Identify which cell holds the provided text, then report its [x, y] central coordinate. 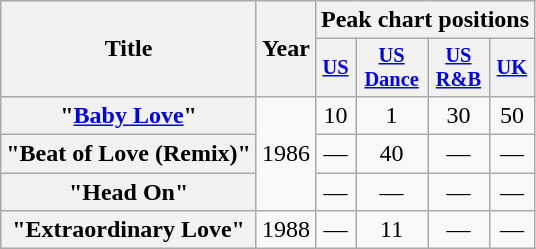
USDance [392, 68]
Year [286, 49]
1988 [286, 230]
"Beat of Love (Remix)" [129, 154]
UK [512, 68]
Peak chart positions [424, 20]
"Head On" [129, 192]
US [335, 68]
10 [335, 115]
"Baby Love" [129, 115]
1 [392, 115]
30 [459, 115]
1986 [286, 153]
11 [392, 230]
50 [512, 115]
40 [392, 154]
USR&B [459, 68]
Title [129, 49]
"Extraordinary Love" [129, 230]
